Search for the cell housing the specified text and yield its [X, Y] center coordinate. 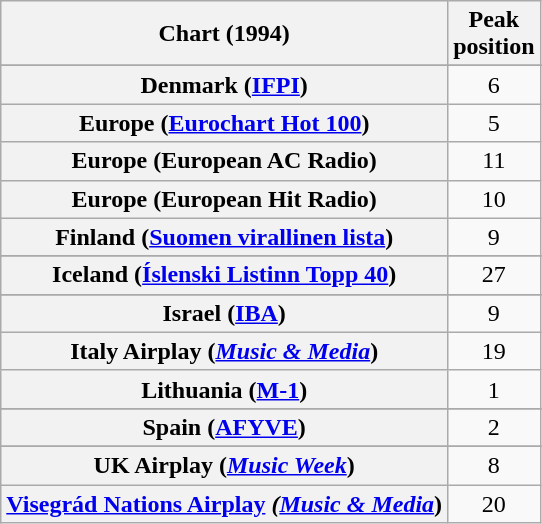
Chart (1994) [224, 34]
Italy Airplay (Music & Media) [224, 351]
5 [494, 123]
6 [494, 85]
10 [494, 199]
UK Airplay (Music Week) [224, 465]
8 [494, 465]
Spain (AFYVE) [224, 427]
Denmark (IFPI) [224, 85]
Visegrád Nations Airplay (Music & Media) [224, 503]
2 [494, 427]
Peakposition [494, 34]
1 [494, 389]
Lithuania (M-1) [224, 389]
Europe (Eurochart Hot 100) [224, 123]
27 [494, 275]
19 [494, 351]
11 [494, 161]
Israel (IBA) [224, 313]
Finland (Suomen virallinen lista) [224, 237]
Iceland (Íslenski Listinn Topp 40) [224, 275]
20 [494, 503]
Europe (European Hit Radio) [224, 199]
Europe (European AC Radio) [224, 161]
